Detect which cell encompasses the target text, then output its (x, y) center coordinate. 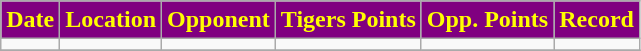
Opponent (219, 20)
Location (111, 20)
Record (597, 20)
Tigers Points (348, 20)
Opp. Points (487, 20)
Date (30, 20)
